Return the [x, y] coordinate for the center point of the cell that contains the specified text.  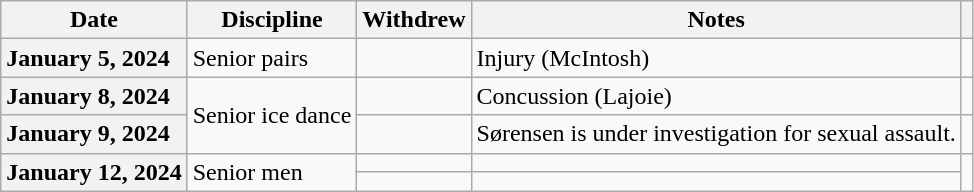
January 8, 2024 [94, 96]
Concussion (Lajoie) [716, 96]
Sørensen is under investigation for sexual assault. [716, 134]
Senior men [272, 172]
Date [94, 20]
January 12, 2024 [94, 172]
Notes [716, 20]
Withdrew [414, 20]
Senior pairs [272, 58]
Discipline [272, 20]
Senior ice dance [272, 115]
January 5, 2024 [94, 58]
Injury (McIntosh) [716, 58]
January 9, 2024 [94, 134]
